Search for the cell housing the specified text and yield its [X, Y] center coordinate. 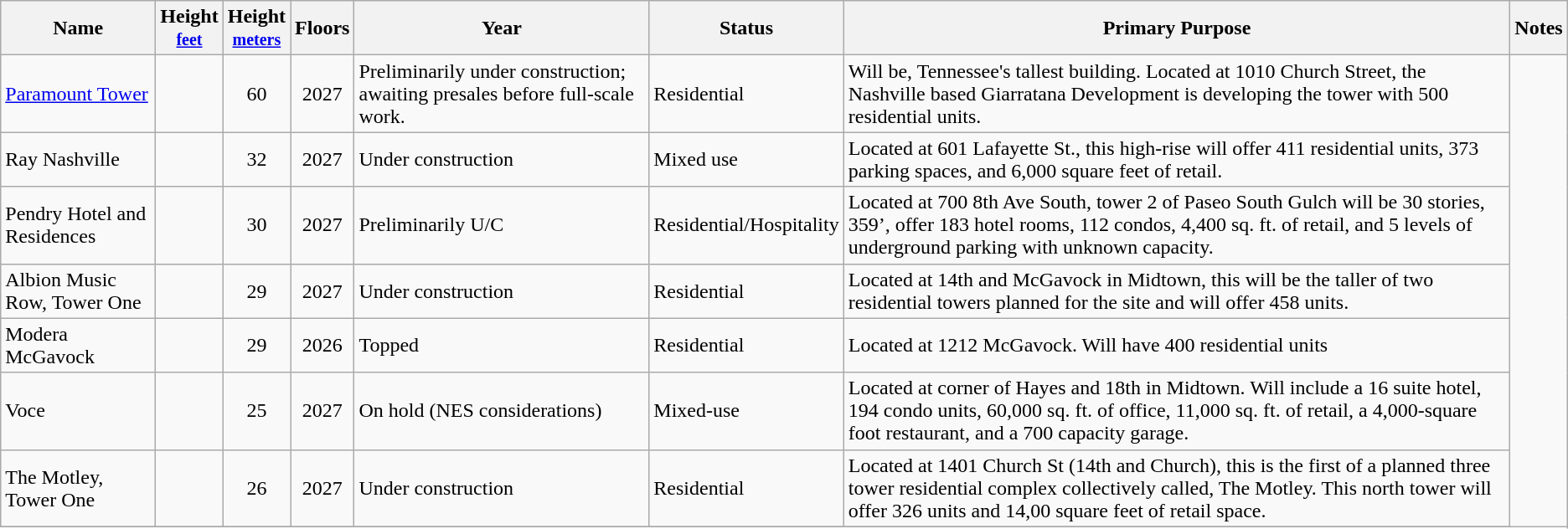
Heightmeters [256, 28]
Located at 14th and McGavock in Midtown, this will be the taller of two residential towers planned for the site and will offer 458 units. [1177, 291]
60 [256, 94]
Mixed use [746, 159]
Notes [1539, 28]
Floors [322, 28]
26 [256, 488]
Voce [79, 411]
The Motley, Tower One [79, 488]
Year [502, 28]
Preliminarily under construction; awaiting presales before full-scale work. [502, 94]
Pendry Hotel and Residences [79, 225]
Status [746, 28]
Mixed-use [746, 411]
32 [256, 159]
30 [256, 225]
Topped [502, 345]
Ray Nashville [79, 159]
Modera McGavock [79, 345]
Name [79, 28]
2026 [322, 345]
Located at 1212 McGavock. Will have 400 residential units [1177, 345]
25 [256, 411]
Paramount Tower [79, 94]
On hold (NES considerations) [502, 411]
Heightfeet [189, 28]
Located at 601 Lafayette St., this high-rise will offer 411 residential units, 373 parking spaces, and 6,000 square feet of retail. [1177, 159]
Preliminarily U/C [502, 225]
Albion Music Row, Tower One [79, 291]
Residential/Hospitality [746, 225]
Primary Purpose [1177, 28]
